Pinpoint the cell where the given text exists, returning its (x, y) midpoint coordinate. 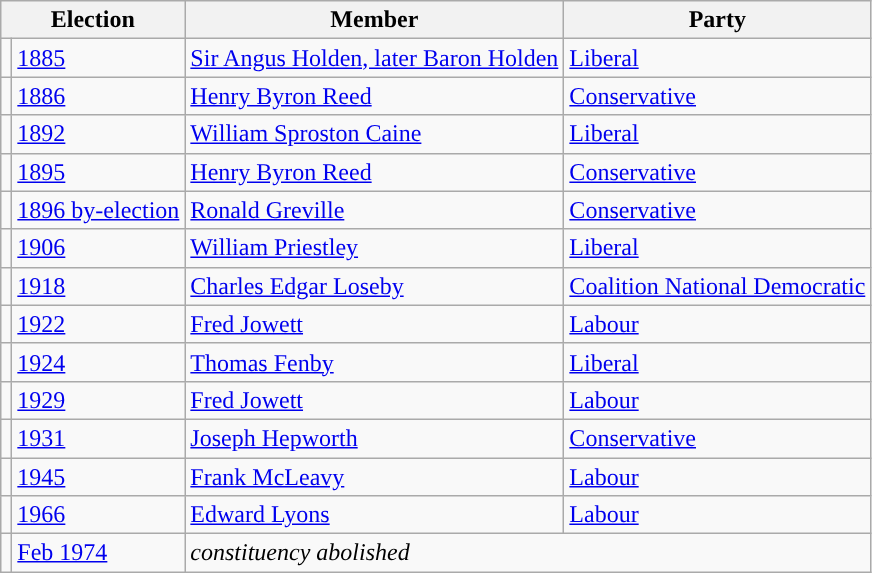
Election (93, 20)
1892 (98, 134)
Sir Angus Holden, later Baron Holden (374, 58)
1924 (98, 362)
Thomas Fenby (374, 362)
Member (374, 20)
constituency abolished (528, 553)
1885 (98, 58)
Party (718, 20)
Feb 1974 (98, 553)
1929 (98, 400)
Ronald Greville (374, 210)
Edward Lyons (374, 515)
1906 (98, 248)
Coalition National Democratic (718, 286)
William Priestley (374, 248)
Frank McLeavy (374, 477)
William Sproston Caine (374, 134)
1945 (98, 477)
1918 (98, 286)
Charles Edgar Loseby (374, 286)
1886 (98, 96)
1895 (98, 172)
1966 (98, 515)
1922 (98, 324)
Joseph Hepworth (374, 438)
1931 (98, 438)
1896 by-election (98, 210)
